Provide the [x, y] coordinate of the cell's center where the given text is located.  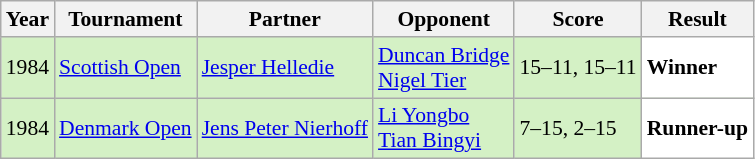
Winner [698, 68]
Tournament [126, 19]
Opponent [444, 19]
15–11, 15–11 [578, 68]
Duncan Bridge Nigel Tier [444, 68]
Denmark Open [126, 128]
Jesper Helledie [285, 68]
Result [698, 19]
Jens Peter Nierhoff [285, 128]
Partner [285, 19]
Score [578, 19]
Scottish Open [126, 68]
Year [28, 19]
Runner-up [698, 128]
7–15, 2–15 [578, 128]
Li Yongbo Tian Bingyi [444, 128]
